Detect which cell encompasses the target text, then output its [x, y] center coordinate. 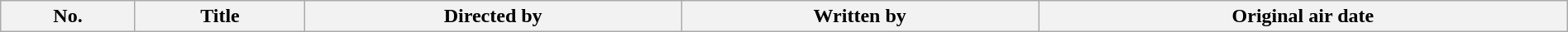
Title [220, 16]
No. [68, 16]
Written by [860, 16]
Directed by [493, 16]
Original air date [1303, 16]
